Locate the cell with the specified text and output its [X, Y] center coordinate. 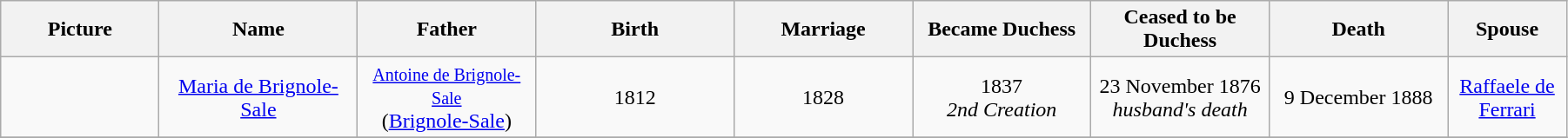
9 December 1888 [1359, 97]
Birth [635, 30]
1828 [823, 97]
1812 [635, 97]
23 November 1876husband's death [1180, 97]
Maria de Brignole-Sale [258, 97]
18372nd Creation [1002, 97]
Death [1359, 30]
Picture [80, 30]
Name [258, 30]
Raffaele de Ferrari [1507, 97]
Antoine de Brignole-Sale (Brignole-Sale) [447, 97]
Ceased to be Duchess [1180, 30]
Spouse [1507, 30]
Became Duchess [1002, 30]
Marriage [823, 30]
Father [447, 30]
